Provide the (X, Y) coordinate of the cell's center where the given text is located.  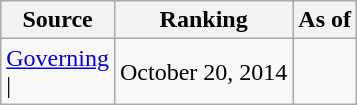
Source (58, 20)
As of (325, 20)
Governing| (58, 72)
October 20, 2014 (203, 72)
Ranking (203, 20)
